Find where the given text appears and provide that cell's center as (X, Y) coordinate. 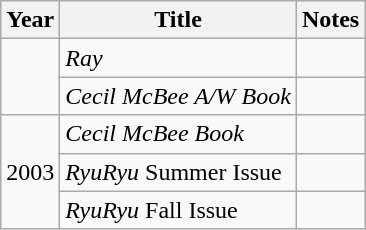
Cecil McBee Book (178, 134)
Ray (178, 58)
Title (178, 20)
2003 (30, 172)
Year (30, 20)
Cecil McBee A/W Book (178, 96)
RyuRyu Summer Issue (178, 172)
RyuRyu Fall Issue (178, 210)
Notes (330, 20)
